Return the [x, y] coordinate for the center point of the cell that contains the specified text.  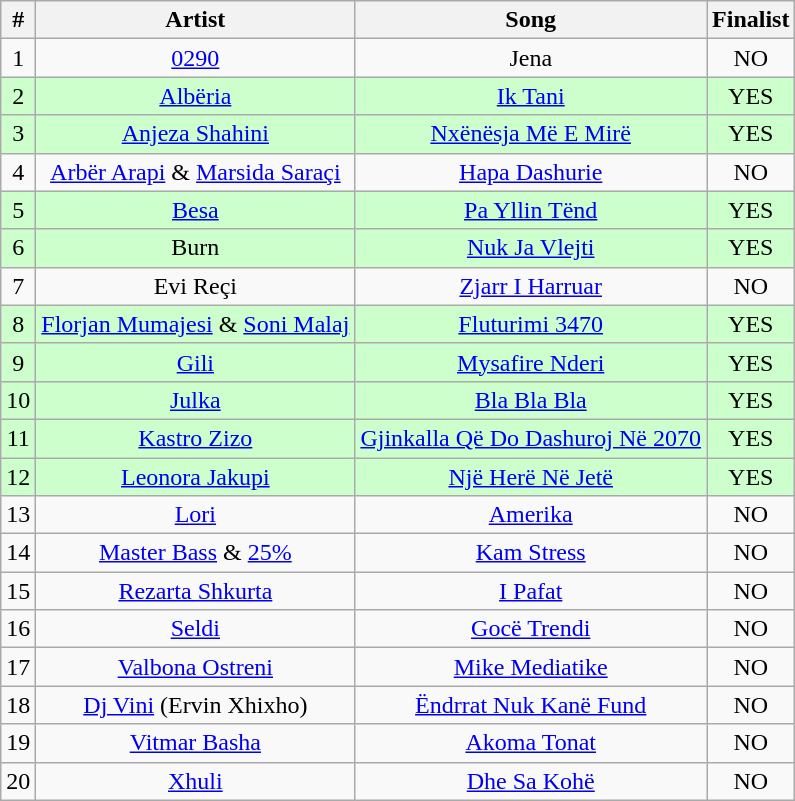
Nuk Ja Vlejti [531, 248]
Evi Reçi [196, 286]
Fluturimi 3470 [531, 324]
17 [18, 667]
Burn [196, 248]
Gocë Trendi [531, 629]
19 [18, 743]
Arbër Arapi & Marsida Saraçi [196, 172]
Dj Vini (Ervin Xhixho) [196, 705]
Jena [531, 58]
5 [18, 210]
Valbona Ostreni [196, 667]
Hapa Dashurie [531, 172]
Florjan Mumajesi & Soni Malaj [196, 324]
12 [18, 477]
Bla Bla Bla [531, 400]
Kam Stress [531, 553]
Anjeza Shahini [196, 134]
Seldi [196, 629]
2 [18, 96]
Gjinkalla Që Do Dashuroj Në 2070 [531, 438]
14 [18, 553]
Master Bass & 25% [196, 553]
Nxënësja Më E Mirë [531, 134]
11 [18, 438]
18 [18, 705]
Song [531, 20]
Pa Yllin Tënd [531, 210]
Mike Mediatike [531, 667]
6 [18, 248]
Një Herë Në Jetë [531, 477]
Xhuli [196, 781]
7 [18, 286]
Vitmar Basha [196, 743]
Akoma Tonat [531, 743]
# [18, 20]
Ëndrrat Nuk Kanë Fund [531, 705]
Artist [196, 20]
Gili [196, 362]
Besa [196, 210]
Ik Tani [531, 96]
1 [18, 58]
4 [18, 172]
Finalist [751, 20]
20 [18, 781]
0290 [196, 58]
Albëria [196, 96]
Mysafire Nderi [531, 362]
8 [18, 324]
Lori [196, 515]
Rezarta Shkurta [196, 591]
Kastro Zizo [196, 438]
Dhe Sa Kohë [531, 781]
I Pafat [531, 591]
15 [18, 591]
9 [18, 362]
Julka [196, 400]
10 [18, 400]
Zjarr I Harruar [531, 286]
3 [18, 134]
Leonora Jakupi [196, 477]
13 [18, 515]
Amerika [531, 515]
16 [18, 629]
